Search for the cell housing the specified text and yield its (X, Y) center coordinate. 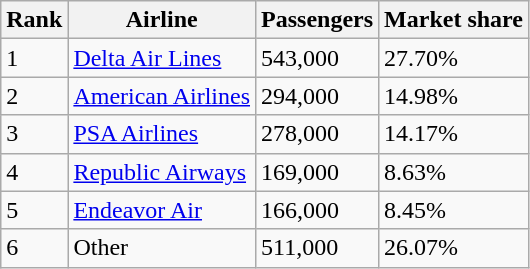
8.45% (454, 210)
543,000 (318, 58)
166,000 (318, 210)
8.63% (454, 172)
26.07% (454, 248)
Passengers (318, 20)
Airline (162, 20)
4 (34, 172)
294,000 (318, 96)
5 (34, 210)
2 (34, 96)
278,000 (318, 134)
511,000 (318, 248)
3 (34, 134)
Endeavor Air (162, 210)
27.70% (454, 58)
Delta Air Lines (162, 58)
PSA Airlines (162, 134)
169,000 (318, 172)
1 (34, 58)
14.17% (454, 134)
6 (34, 248)
Republic Airways (162, 172)
Other (162, 248)
American Airlines (162, 96)
14.98% (454, 96)
Rank (34, 20)
Market share (454, 20)
